Determine the (X, Y) coordinate at the center of the cell enclosing the given text.  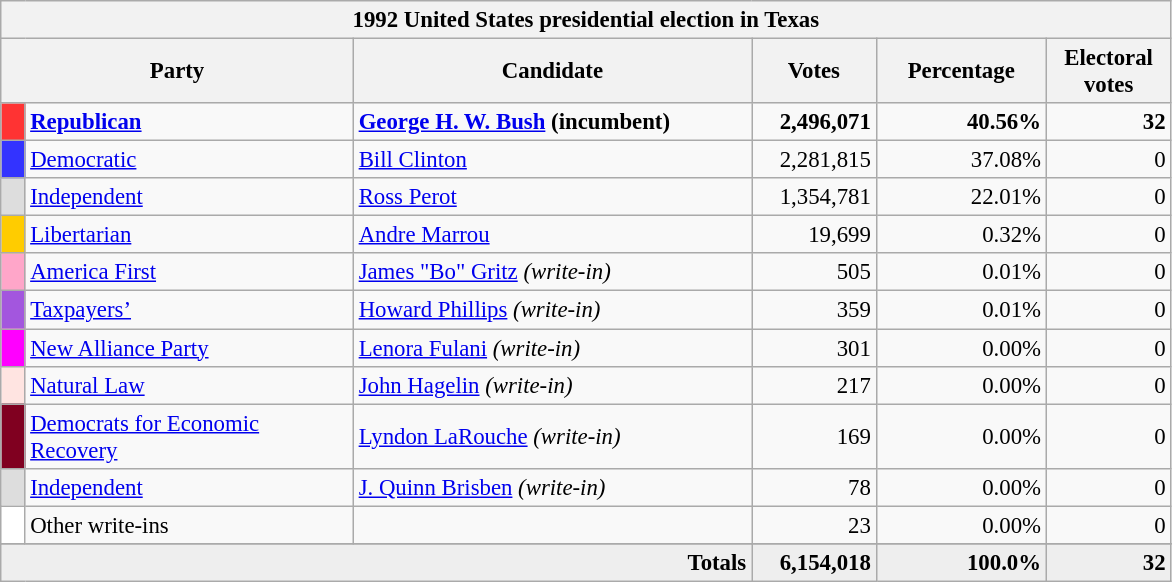
0.32% (961, 235)
New Alliance Party (189, 348)
2,281,815 (814, 160)
Democratic (189, 160)
22.01% (961, 197)
Natural Law (189, 385)
Votes (814, 72)
169 (814, 436)
Lyndon LaRouche (write-in) (552, 436)
37.08% (961, 160)
Republican (189, 122)
100.0% (961, 563)
Taxpayers’ (189, 310)
359 (814, 310)
Party (178, 72)
505 (814, 273)
Other write-ins (189, 525)
Howard Phillips (write-in) (552, 310)
19,699 (814, 235)
23 (814, 525)
Percentage (961, 72)
Bill Clinton (552, 160)
301 (814, 348)
John Hagelin (write-in) (552, 385)
6,154,018 (814, 563)
James "Bo" Gritz (write-in) (552, 273)
2,496,071 (814, 122)
Andre Marrou (552, 235)
America First (189, 273)
217 (814, 385)
1,354,781 (814, 197)
Libertarian (189, 235)
Lenora Fulani (write-in) (552, 348)
George H. W. Bush (incumbent) (552, 122)
J. Quinn Brisben (write-in) (552, 487)
Democrats for Economic Recovery (189, 436)
78 (814, 487)
Ross Perot (552, 197)
40.56% (961, 122)
Candidate (552, 72)
1992 United States presidential election in Texas (586, 20)
Totals (376, 563)
Electoral votes (1108, 72)
